For the text-containing cell, return its midpoint in (X, Y) coordinate format. 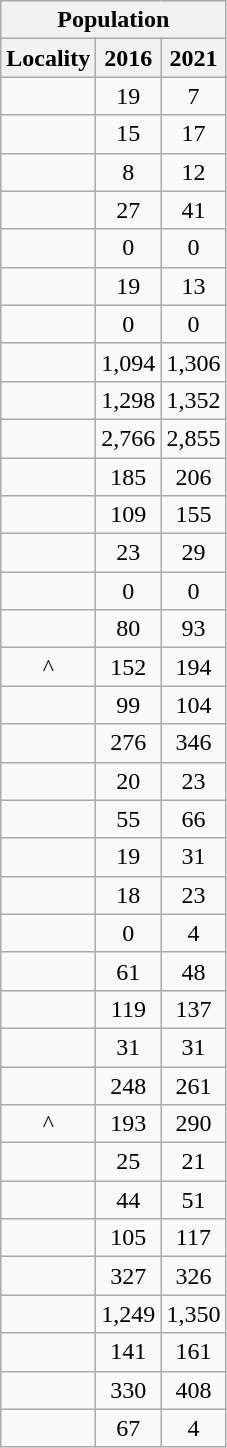
80 (128, 629)
1,298 (128, 400)
2016 (128, 58)
67 (128, 1428)
119 (128, 1009)
141 (128, 1352)
1,094 (128, 362)
8 (128, 172)
2,855 (194, 438)
29 (194, 553)
261 (194, 1085)
44 (128, 1200)
137 (194, 1009)
20 (128, 781)
99 (128, 705)
93 (194, 629)
48 (194, 971)
290 (194, 1124)
2,766 (128, 438)
41 (194, 210)
1,352 (194, 400)
248 (128, 1085)
152 (128, 667)
51 (194, 1200)
1,306 (194, 362)
327 (128, 1276)
105 (128, 1238)
155 (194, 515)
109 (128, 515)
1,249 (128, 1314)
185 (128, 477)
2021 (194, 58)
Locality (48, 58)
61 (128, 971)
Population (114, 20)
408 (194, 1390)
15 (128, 134)
330 (128, 1390)
25 (128, 1162)
206 (194, 477)
18 (128, 895)
161 (194, 1352)
276 (128, 743)
1,350 (194, 1314)
27 (128, 210)
104 (194, 705)
326 (194, 1276)
12 (194, 172)
55 (128, 819)
66 (194, 819)
117 (194, 1238)
194 (194, 667)
193 (128, 1124)
346 (194, 743)
17 (194, 134)
21 (194, 1162)
13 (194, 286)
7 (194, 96)
